Output the (x, y) coordinate of the center of the cell containing the given text.  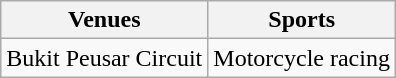
Venues (104, 20)
Motorcycle racing (302, 58)
Sports (302, 20)
Bukit Peusar Circuit (104, 58)
